Identify which cell holds the provided text, then report its [X, Y] central coordinate. 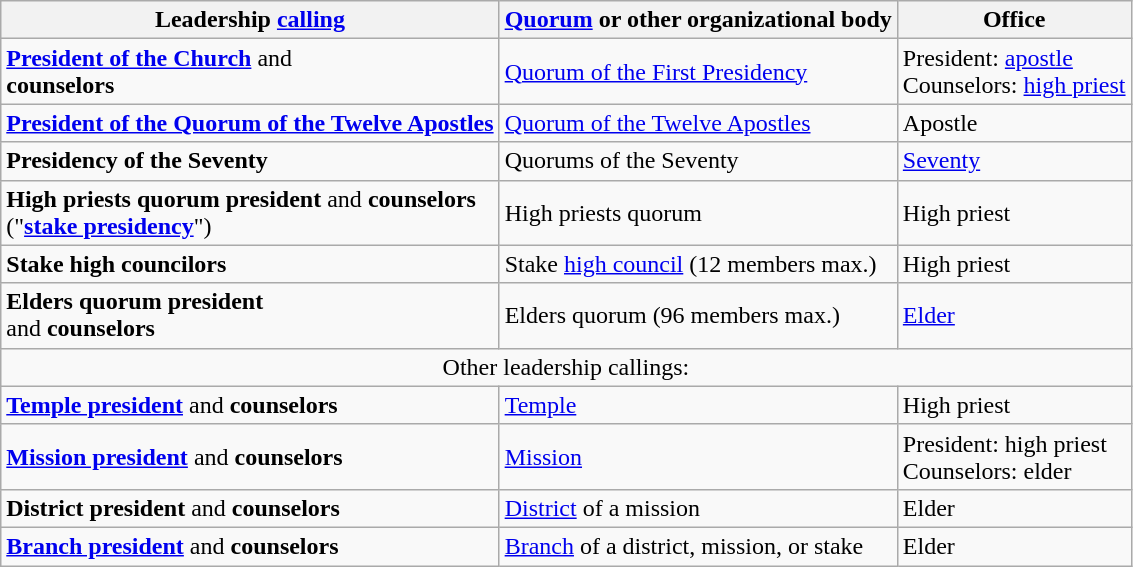
Branch of a district, mission, or stake [698, 546]
Seventy [1014, 161]
Quorum of the Twelve Apostles [698, 123]
Quorum of the First Presidency [698, 72]
Other leadership callings: [566, 367]
Temple [698, 405]
High priests quorum president and counselors("stake presidency") [250, 212]
Mission [698, 456]
Stake high councilors [250, 264]
Temple president and counselors [250, 405]
Leadership calling [250, 20]
President: apostleCounselors: high priest [1014, 72]
Branch president and counselors [250, 546]
Elders quorum presidentand counselors [250, 316]
President of the Church andcounselors [250, 72]
District president and counselors [250, 508]
Mission president and counselors [250, 456]
District of a mission [698, 508]
Office [1014, 20]
Apostle [1014, 123]
President of the Quorum of the Twelve Apostles [250, 123]
Elders quorum (96 members max.) [698, 316]
Quorum or other organizational body [698, 20]
Stake high council (12 members max.) [698, 264]
Presidency of the Seventy [250, 161]
High priests quorum [698, 212]
Quorums of the Seventy [698, 161]
President: high priestCounselors: elder [1014, 456]
